For the text-containing cell, return its midpoint in (x, y) coordinate format. 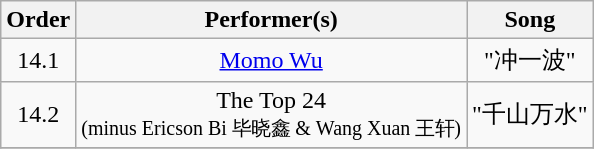
"千山万水" (530, 114)
The Top 24(minus Ericson Bi 毕晓鑫 & Wang Xuan 王轩) (272, 114)
Song (530, 20)
14.2 (38, 114)
Performer(s) (272, 20)
Order (38, 20)
Momo Wu (272, 60)
14.1 (38, 60)
"冲一波" (530, 60)
